Detect which cell encompasses the target text, then output its [X, Y] center coordinate. 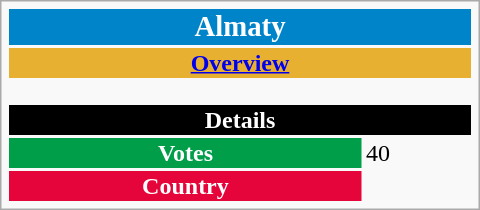
Overview [240, 63]
Almaty [240, 27]
Country [185, 186]
40 [418, 153]
Details [240, 120]
Votes [185, 153]
